Return (x, y) of the center of cell containing provided text 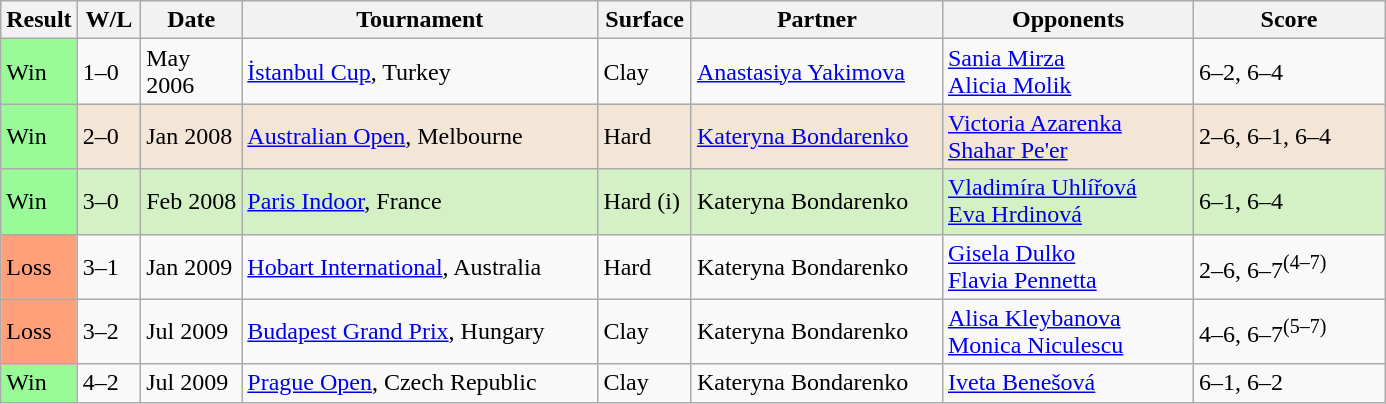
Hard (i) (645, 202)
Anastasiya Yakimova (816, 72)
1–0 (109, 72)
Iveta Benešová (1068, 383)
3–2 (109, 332)
6–2, 6–4 (1290, 72)
Victoria Azarenka Shahar Pe'er (1068, 136)
İstanbul Cup, Turkey (420, 72)
Opponents (1068, 20)
Feb 2008 (192, 202)
2–6, 6–1, 6–4 (1290, 136)
2–0 (109, 136)
6–1, 6–2 (1290, 383)
Budapest Grand Prix, Hungary (420, 332)
Partner (816, 20)
4–6, 6–7(5–7) (1290, 332)
4–2 (109, 383)
3–0 (109, 202)
Paris Indoor, France (420, 202)
Vladimíra Uhlířová Eva Hrdinová (1068, 202)
Tournament (420, 20)
Surface (645, 20)
3–1 (109, 266)
Australian Open, Melbourne (420, 136)
Gisela Dulko Flavia Pennetta (1068, 266)
Date (192, 20)
May 2006 (192, 72)
Prague Open, Czech Republic (420, 383)
6–1, 6–4 (1290, 202)
W/L (109, 20)
Score (1290, 20)
Jan 2009 (192, 266)
Sania Mirza Alicia Molik (1068, 72)
Hobart International, Australia (420, 266)
Jan 2008 (192, 136)
Result (39, 20)
Alisa Kleybanova Monica Niculescu (1068, 332)
2–6, 6–7(4–7) (1290, 266)
